Identify which cell holds the provided text, then report its [X, Y] central coordinate. 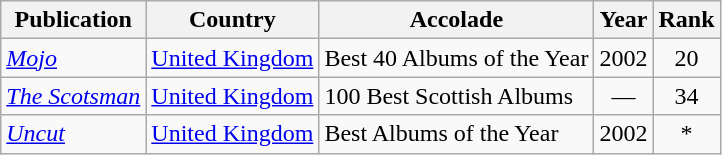
* [686, 134]
Rank [686, 20]
Accolade [456, 20]
Best 40 Albums of the Year [456, 58]
Publication [74, 20]
100 Best Scottish Albums [456, 96]
34 [686, 96]
— [624, 96]
Country [232, 20]
20 [686, 58]
The Scotsman [74, 96]
Year [624, 20]
Mojo [74, 58]
Uncut [74, 134]
Best Albums of the Year [456, 134]
